Search for the cell housing the specified text and yield its (X, Y) center coordinate. 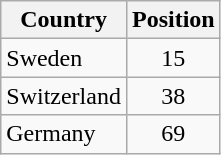
Position (173, 20)
Germany (64, 134)
Switzerland (64, 96)
Country (64, 20)
Sweden (64, 58)
15 (173, 58)
69 (173, 134)
38 (173, 96)
